Capture the cell that displays the provided text and extract its [X, Y] central coordinate. 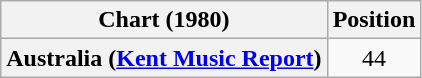
Chart (1980) [164, 20]
Australia (Kent Music Report) [164, 58]
44 [374, 58]
Position [374, 20]
